Find where the given text appears and provide that cell's center as [X, Y] coordinate. 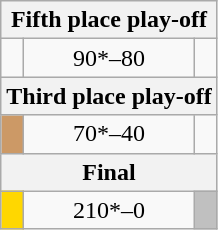
70*–40 [108, 134]
Third place play-off [109, 96]
Fifth place play-off [109, 20]
Final [109, 172]
210*–0 [108, 210]
90*–80 [108, 58]
